Provide the [x, y] coordinate of the cell's center where the given text is located.  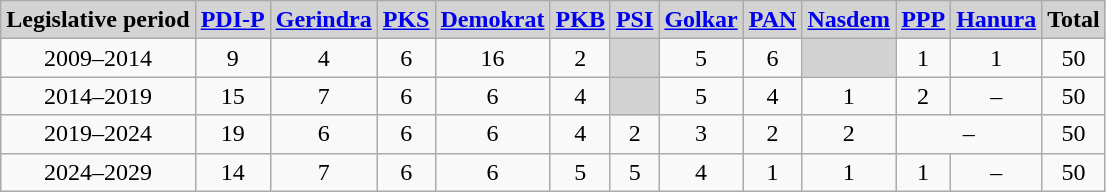
PPP [924, 20]
2024–2029 [98, 172]
19 [232, 134]
16 [492, 58]
14 [232, 172]
Legislative period [98, 20]
Demokrat [492, 20]
2014–2019 [98, 96]
Nasdem [849, 20]
PKS [406, 20]
2009–2014 [98, 58]
Golkar [701, 20]
Total [1074, 20]
PAN [772, 20]
PDI-P [232, 20]
PSI [634, 20]
9 [232, 58]
PKB [580, 20]
3 [701, 134]
15 [232, 96]
2019–2024 [98, 134]
Gerindra [324, 20]
Hanura [996, 20]
